Determine the (x, y) coordinate at the center of the cell enclosing the given text.  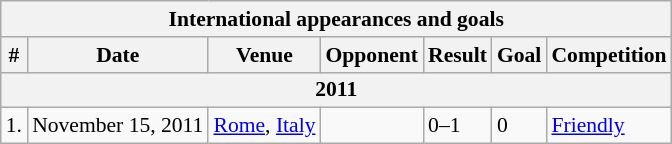
Goal (520, 55)
International appearances and goals (336, 19)
Venue (264, 55)
Competition (608, 55)
Rome, Italy (264, 126)
November 15, 2011 (118, 126)
0–1 (458, 126)
Opponent (372, 55)
Date (118, 55)
Friendly (608, 126)
0 (520, 126)
# (14, 55)
1. (14, 126)
2011 (336, 90)
Result (458, 55)
